Provide the [X, Y] coordinate of the cell's center where the given text is located.  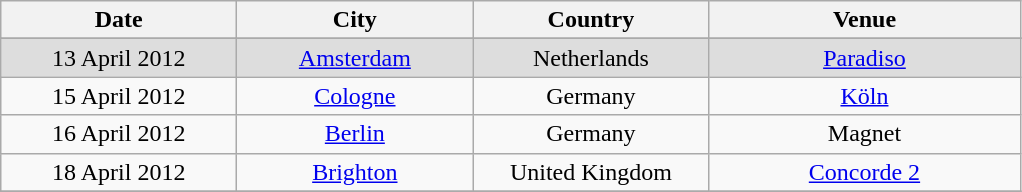
United Kingdom [591, 172]
Cologne [355, 96]
Köln [864, 96]
Venue [864, 20]
Netherlands [591, 58]
Magnet [864, 134]
Paradiso [864, 58]
15 April 2012 [119, 96]
Concorde 2 [864, 172]
Brighton [355, 172]
16 April 2012 [119, 134]
18 April 2012 [119, 172]
Country [591, 20]
Date [119, 20]
Berlin [355, 134]
13 April 2012 [119, 58]
Amsterdam [355, 58]
City [355, 20]
